Return the [X, Y] coordinate for the center point of the cell that contains the specified text.  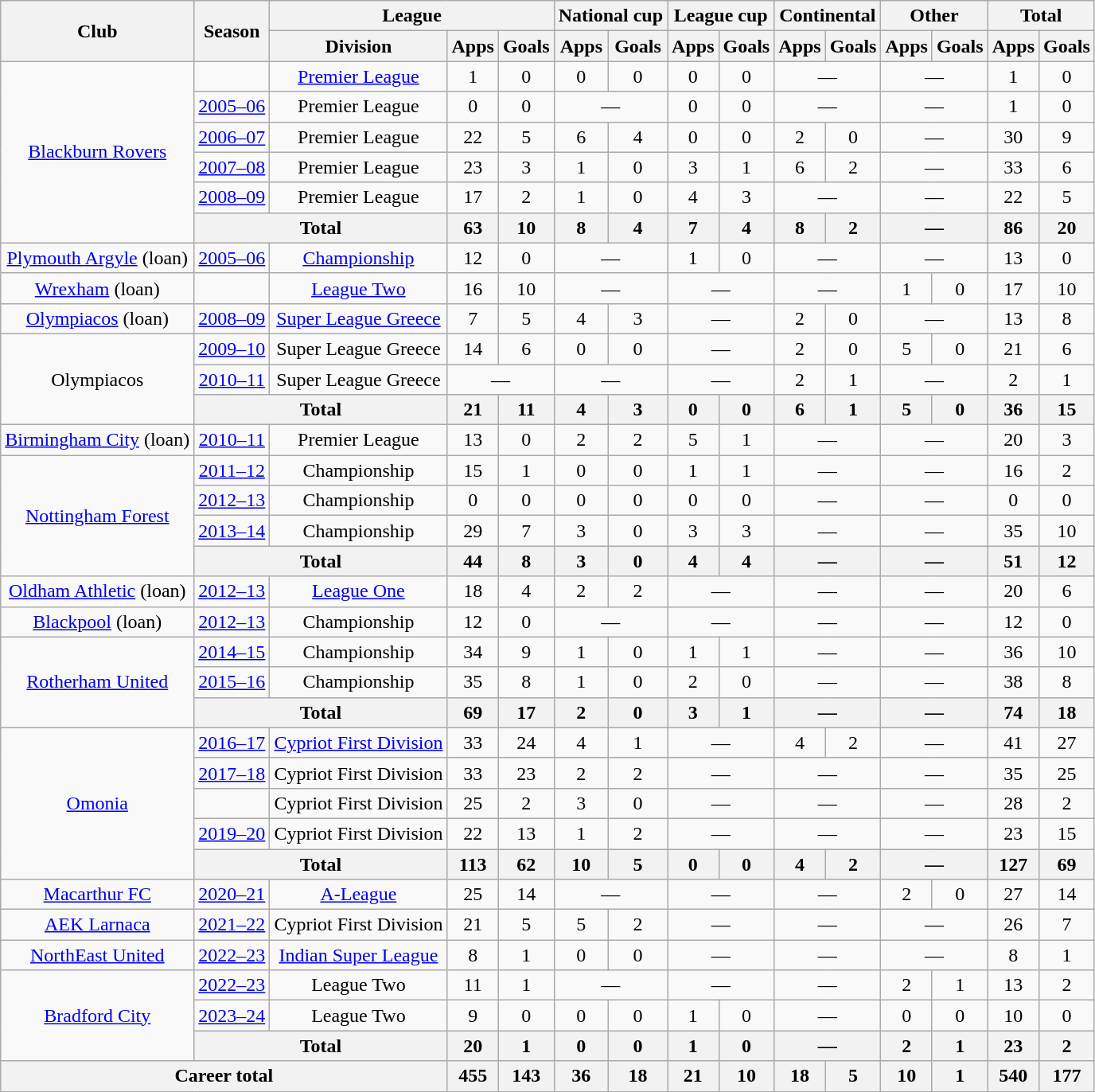
2014–15 [232, 652]
Indian Super League [358, 955]
Wrexham (loan) [97, 288]
143 [526, 1076]
63 [473, 228]
2020–21 [232, 895]
2016–17 [232, 743]
Career total [224, 1076]
Continental [828, 16]
Bradford City [97, 1016]
Olympiacos [97, 379]
177 [1067, 1076]
Other [934, 16]
Olympiacos (loan) [97, 318]
34 [473, 652]
24 [526, 743]
National cup [610, 16]
Blackburn Rovers [97, 152]
28 [1013, 803]
Rotherham United [97, 682]
A-League [358, 895]
Oldham Athletic (loan) [97, 591]
2021–22 [232, 925]
2007–08 [232, 167]
League cup [721, 16]
2015–16 [232, 682]
Birmingham City (loan) [97, 440]
29 [473, 531]
2023–24 [232, 1016]
26 [1013, 925]
2013–14 [232, 531]
NorthEast United [97, 955]
127 [1013, 864]
Club [97, 31]
38 [1013, 682]
86 [1013, 228]
2006–07 [232, 137]
Blackpool (loan) [97, 622]
540 [1013, 1076]
113 [473, 864]
League One [358, 591]
League [412, 16]
2019–20 [232, 833]
62 [526, 864]
Season [232, 31]
Omonia [97, 803]
AEK Larnaca [97, 925]
2009–10 [232, 349]
74 [1013, 712]
30 [1013, 137]
Plymouth Argyle (loan) [97, 258]
2017–18 [232, 773]
51 [1013, 561]
Nottingham Forest [97, 516]
41 [1013, 743]
455 [473, 1076]
2011–12 [232, 470]
Macarthur FC [97, 895]
44 [473, 561]
Division [358, 46]
